Pinpoint the cell where the given text exists, returning its (x, y) midpoint coordinate. 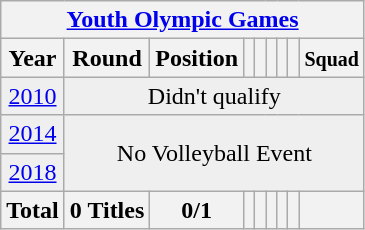
Round (107, 58)
2018 (33, 172)
Squad (332, 58)
0 Titles (107, 210)
2014 (33, 134)
Youth Olympic Games (183, 20)
No Volleyball Event (214, 153)
Didn't qualify (214, 96)
Year (33, 58)
0/1 (197, 210)
Position (197, 58)
Total (33, 210)
2010 (33, 96)
